From the cell containing the given text, extract its center point as (x, y) coordinate. 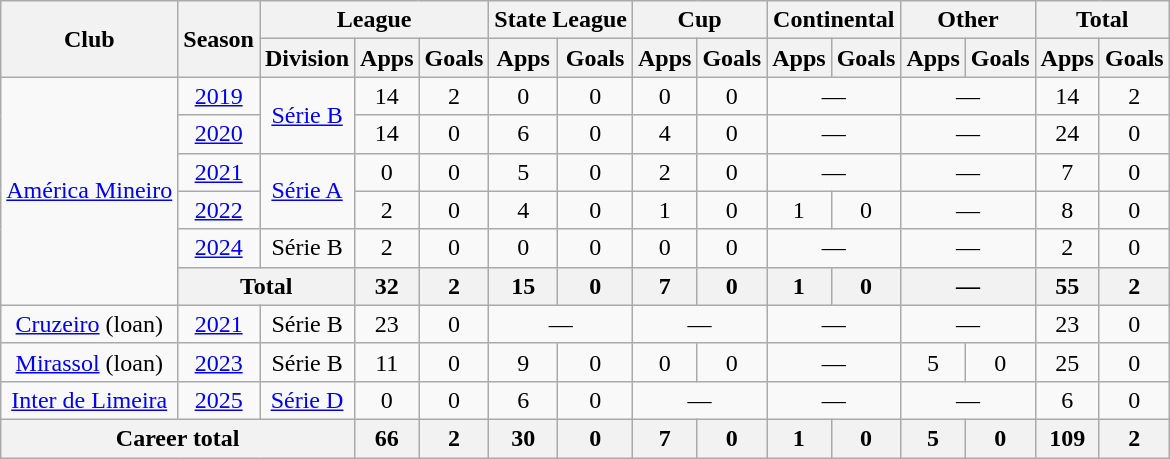
2025 (219, 400)
Série D (308, 400)
Mirassol (loan) (90, 362)
2022 (219, 210)
32 (387, 286)
Division (308, 58)
66 (387, 438)
Continental (834, 20)
2020 (219, 134)
Club (90, 39)
Cruzeiro (loan) (90, 324)
11 (387, 362)
2019 (219, 96)
Other (968, 20)
2023 (219, 362)
Inter de Limeira (90, 400)
Season (219, 39)
109 (1067, 438)
30 (524, 438)
8 (1067, 210)
League (374, 20)
15 (524, 286)
Cup (699, 20)
Career total (178, 438)
55 (1067, 286)
State League (561, 20)
Série A (308, 191)
24 (1067, 134)
9 (524, 362)
2024 (219, 248)
América Mineiro (90, 191)
25 (1067, 362)
